From the cell containing the given text, extract its center point as [X, Y] coordinate. 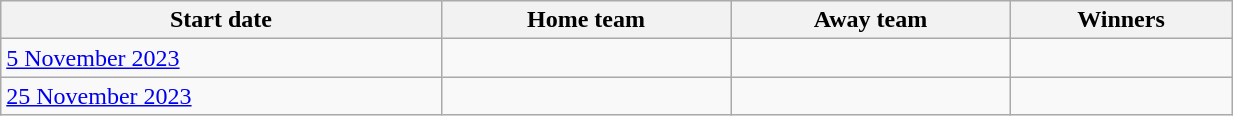
Home team [586, 20]
5 November 2023 [222, 58]
25 November 2023 [222, 96]
Away team [871, 20]
Start date [222, 20]
Winners [1120, 20]
